Extract the [x, y] coordinate from the center of the cell holding the provided text.  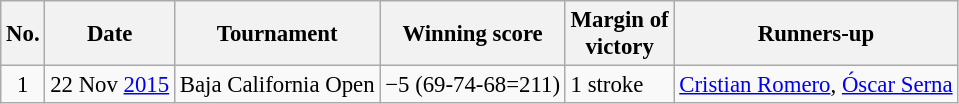
Date [110, 34]
−5 (69-74-68=211) [472, 85]
No. [23, 34]
Winning score [472, 34]
1 stroke [620, 85]
22 Nov 2015 [110, 85]
1 [23, 85]
Baja California Open [276, 85]
Runners-up [816, 34]
Tournament [276, 34]
Cristian Romero, Óscar Serna [816, 85]
Margin ofvictory [620, 34]
